Scan for the cell matching the given text and deliver its [X, Y] coordinate at center. 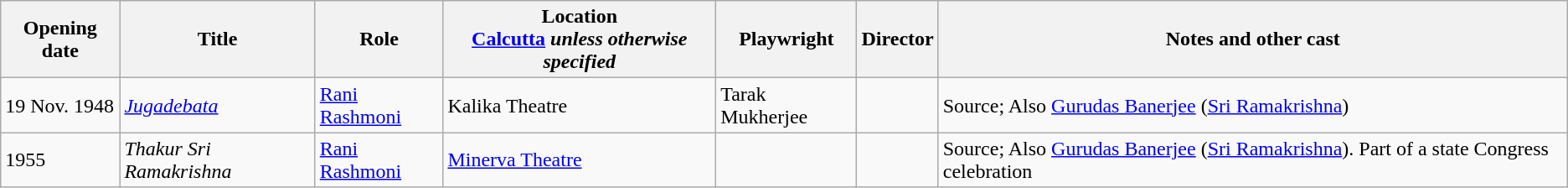
Opening date [60, 39]
Role [379, 39]
Tarak Mukherjee [787, 106]
Title [218, 39]
Thakur Sri Ramakrishna [218, 159]
Kalika Theatre [580, 106]
Playwright [787, 39]
Minerva Theatre [580, 159]
Director [898, 39]
Jugadebata [218, 106]
19 Nov. 1948 [60, 106]
Notes and other cast [1253, 39]
Source; Also Gurudas Banerjee (Sri Ramakrishna). Part of a state Congress celebration [1253, 159]
1955 [60, 159]
Source; Also Gurudas Banerjee (Sri Ramakrishna) [1253, 106]
LocationCalcutta unless otherwise specified [580, 39]
